For the text-containing cell, return its midpoint in (x, y) coordinate format. 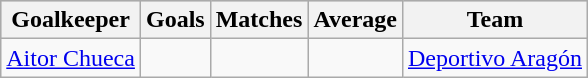
Goals (175, 20)
Aitor Chueca (71, 58)
Goalkeeper (71, 20)
Deportivo Aragón (494, 58)
Team (494, 20)
Average (356, 20)
Matches (259, 20)
